Extract the (X, Y) coordinate from the center of the cell holding the provided text.  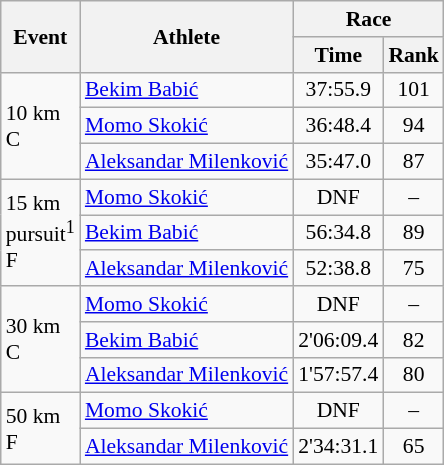
1'57:57.4 (338, 375)
80 (414, 375)
2'34:31.1 (338, 447)
87 (414, 162)
Event (40, 36)
75 (414, 269)
37:55.9 (338, 90)
Rank (414, 55)
89 (414, 233)
65 (414, 447)
50 km F (40, 428)
35:47.0 (338, 162)
56:34.8 (338, 233)
82 (414, 340)
Race (368, 19)
30 km C (40, 340)
Time (338, 55)
2'06:09.4 (338, 340)
10 km C (40, 126)
36:48.4 (338, 126)
94 (414, 126)
52:38.8 (338, 269)
15 km pursuit1 F (40, 232)
101 (414, 90)
Athlete (186, 36)
